Return [x, y] of the center of cell containing provided text 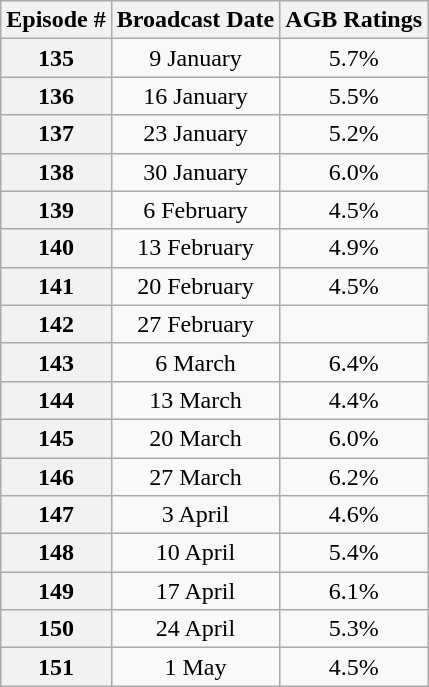
151 [56, 667]
27 March [196, 477]
142 [56, 324]
141 [56, 286]
27 February [196, 324]
139 [56, 210]
Episode # [56, 20]
6 March [196, 362]
6.4% [354, 362]
3 April [196, 515]
24 April [196, 629]
5.3% [354, 629]
13 March [196, 400]
6.1% [354, 591]
9 January [196, 58]
1 May [196, 667]
10 April [196, 553]
13 February [196, 248]
143 [56, 362]
150 [56, 629]
148 [56, 553]
6 February [196, 210]
5.5% [354, 96]
135 [56, 58]
137 [56, 134]
5.7% [354, 58]
4.6% [354, 515]
5.4% [354, 553]
4.4% [354, 400]
5.2% [354, 134]
6.2% [354, 477]
16 January [196, 96]
149 [56, 591]
20 February [196, 286]
23 January [196, 134]
138 [56, 172]
20 March [196, 438]
AGB Ratings [354, 20]
140 [56, 248]
Broadcast Date [196, 20]
145 [56, 438]
30 January [196, 172]
4.9% [354, 248]
17 April [196, 591]
146 [56, 477]
136 [56, 96]
144 [56, 400]
147 [56, 515]
